Determine the [X, Y] coordinate at the center of the cell enclosing the given text.  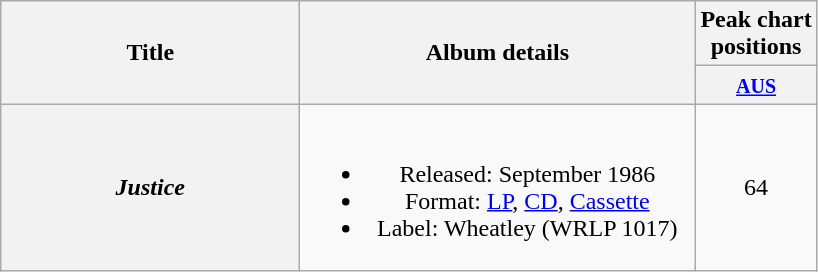
AUS [756, 85]
Title [150, 52]
Album details [498, 52]
Justice [150, 188]
Released: September 1986Format: LP, CD, CassetteLabel: Wheatley (WRLP 1017) [498, 188]
64 [756, 188]
Peak chartpositions [756, 34]
